Pinpoint the cell where the given text exists, returning its [X, Y] midpoint coordinate. 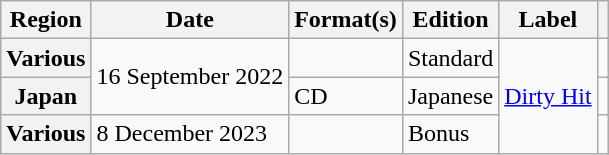
Japan [46, 96]
Standard [450, 58]
Region [46, 20]
Dirty Hit [548, 96]
16 September 2022 [190, 77]
Bonus [450, 134]
Label [548, 20]
Format(s) [346, 20]
CD [346, 96]
8 December 2023 [190, 134]
Edition [450, 20]
Japanese [450, 96]
Date [190, 20]
